Return the (x, y) coordinate for the center point of the cell that contains the specified text.  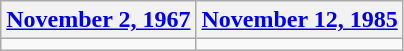
November 12, 1985 (300, 20)
November 2, 1967 (98, 20)
